Locate the cell with the specified text and output its (X, Y) center coordinate. 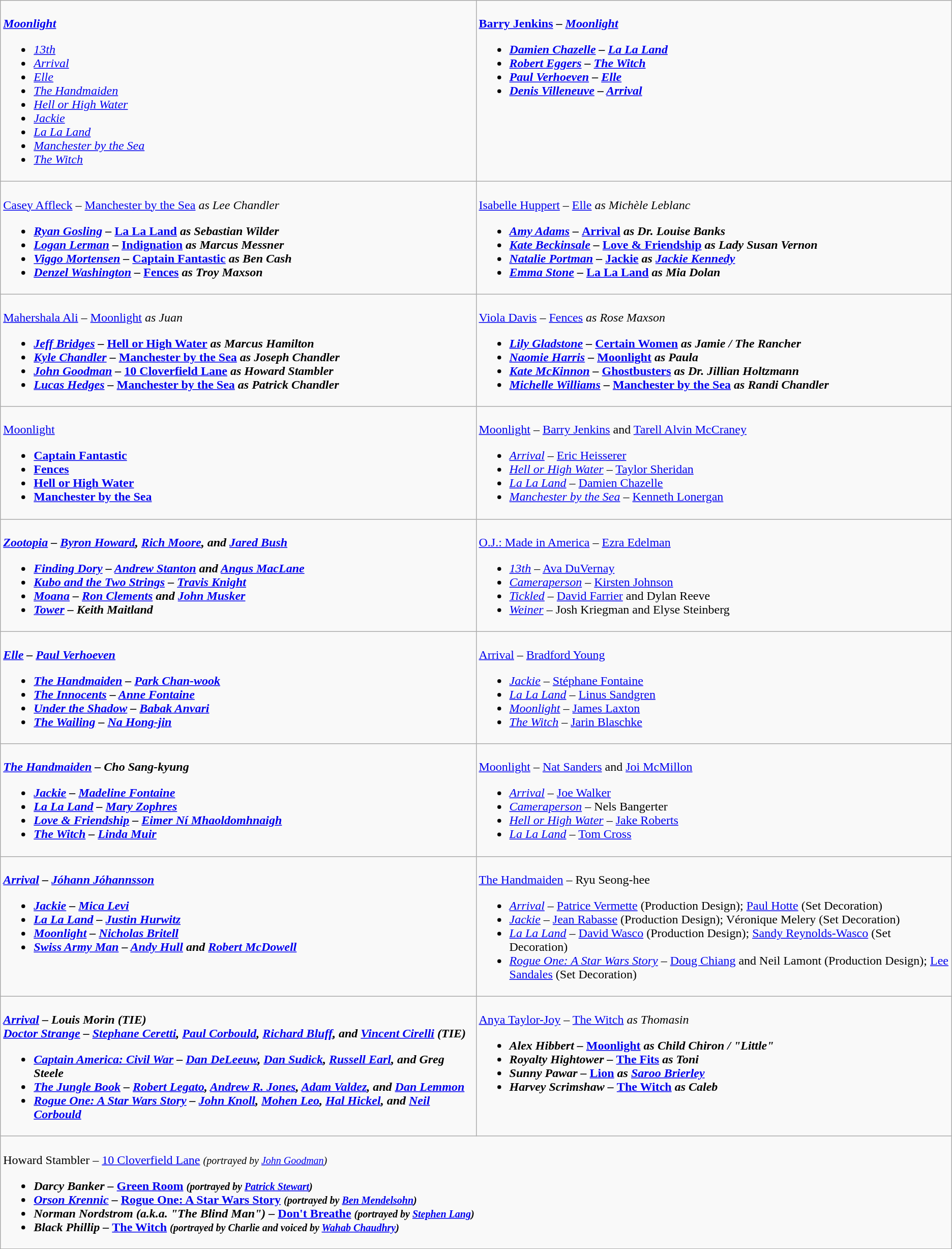
The Handmaiden – Cho Sang-kyungJackie – Madeline FontaineLa La Land – Mary ZophresLove & Friendship – Eimer Ní MhaoldomhnaighThe Witch – Linda Muir (238, 800)
Arrival – Bradford YoungJackie – Stéphane FontaineLa La Land – Linus SandgrenMoonlight – James LaxtonThe Witch – Jarin Blaschke (714, 688)
Moonlight – Nat Sanders and Joi McMillonArrival – Joe WalkerCameraperson – Nels BangerterHell or High Water – Jake RobertsLa La Land – Tom Cross (714, 800)
MoonlightCaptain FantasticFencesHell or High WaterManchester by the Sea (238, 463)
Barry Jenkins – MoonlightDamien Chazelle – La La LandRobert Eggers – The WitchPaul Verhoeven – ElleDenis Villeneuve – Arrival (714, 91)
Moonlight13thArrivalElleThe HandmaidenHell or High WaterJackieLa La LandManchester by the SeaThe Witch (238, 91)
Arrival – Jóhann JóhannssonJackie – Mica LeviLa La Land – Justin HurwitzMoonlight – Nicholas BritellSwiss Army Man – Andy Hull and Robert McDowell (238, 926)
Elle – Paul VerhoevenThe Handmaiden – Park Chan-wookThe Innocents – Anne FontaineUnder the Shadow – Babak AnvariThe Wailing – Na Hong-jin (238, 688)
